Provide the (x, y) coordinate of the cell's center where the given text is located.  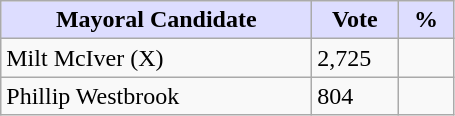
2,725 (355, 58)
% (426, 20)
Mayoral Candidate (156, 20)
Vote (355, 20)
Phillip Westbrook (156, 96)
Milt McIver (X) (156, 58)
804 (355, 96)
